Determine the (X, Y) coordinate at the center of the cell enclosing the given text.  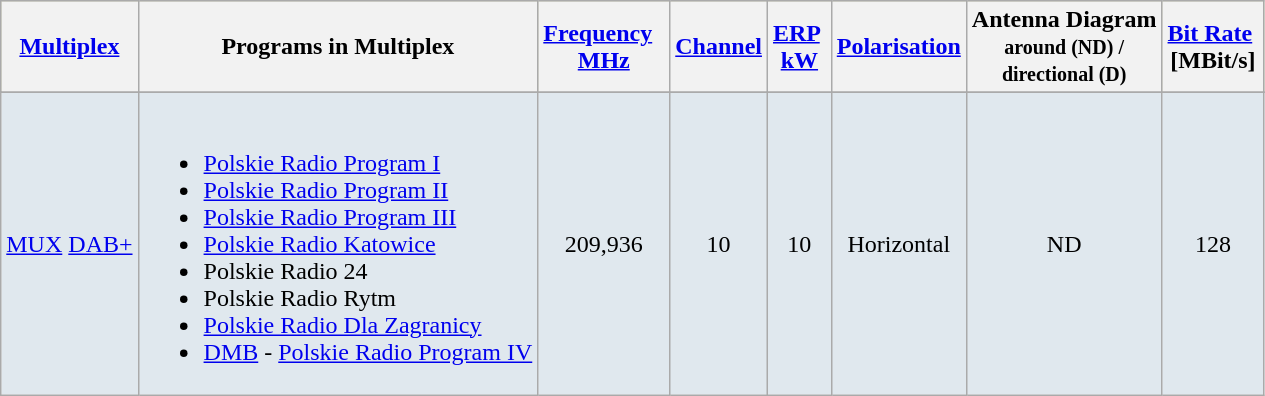
209,936 (604, 244)
ERP kW (799, 47)
MUX DAB+ (70, 244)
Polarisation (898, 47)
Multiplex (70, 47)
Channel (719, 47)
Programs in Multiplex (338, 47)
Bit Rate [MBit/s] (1213, 47)
ND (1064, 244)
Horizontal (898, 244)
Frequency MHz (604, 47)
128 (1213, 244)
Antenna Diagramaround (ND) /directional (D) (1064, 47)
